Extract the (x, y) coordinate from the center of the cell holding the provided text.  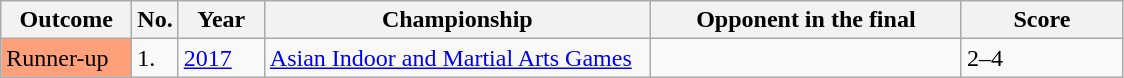
Outcome (66, 20)
Year (221, 20)
1. (155, 58)
2017 (221, 58)
Opponent in the final (806, 20)
Championship (457, 20)
2–4 (1042, 58)
Asian Indoor and Martial Arts Games (457, 58)
No. (155, 20)
Runner-up (66, 58)
Score (1042, 20)
